Search for the cell housing the specified text and yield its [X, Y] center coordinate. 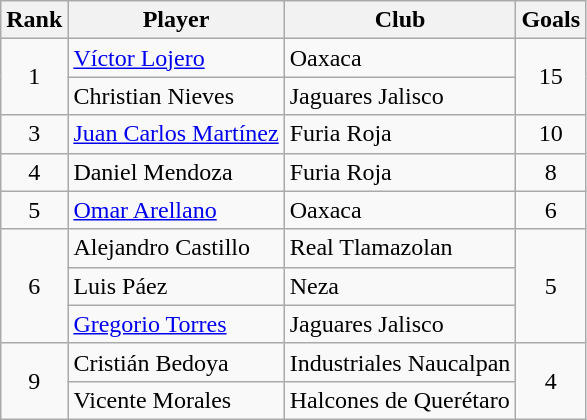
Vicente Morales [176, 400]
Cristián Bedoya [176, 362]
1 [34, 77]
Luis Páez [176, 286]
Neza [400, 286]
9 [34, 381]
8 [551, 172]
Alejandro Castillo [176, 248]
Halcones de Querétaro [400, 400]
Rank [34, 20]
Club [400, 20]
Gregorio Torres [176, 324]
Goals [551, 20]
Player [176, 20]
15 [551, 77]
10 [551, 134]
Industriales Naucalpan [400, 362]
Christian Nieves [176, 96]
Omar Arellano [176, 210]
Real Tlamazolan [400, 248]
Daniel Mendoza [176, 172]
Víctor Lojero [176, 58]
Juan Carlos Martínez [176, 134]
3 [34, 134]
